From the cell containing the given text, extract its center point as (X, Y) coordinate. 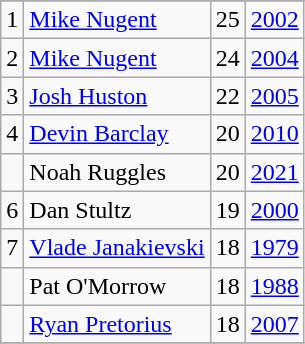
Josh Huston (117, 96)
Ryan Pretorius (117, 324)
24 (228, 58)
2010 (274, 134)
2005 (274, 96)
Dan Stultz (117, 210)
Pat O'Morrow (117, 286)
7 (12, 248)
1 (12, 20)
6 (12, 210)
3 (12, 96)
Vlade Janakievski (117, 248)
2007 (274, 324)
1979 (274, 248)
2021 (274, 172)
25 (228, 20)
4 (12, 134)
1988 (274, 286)
2 (12, 58)
2000 (274, 210)
Noah Ruggles (117, 172)
2004 (274, 58)
Devin Barclay (117, 134)
19 (228, 210)
22 (228, 96)
2002 (274, 20)
